Determine the (X, Y) coordinate at the center of the cell enclosing the given text.  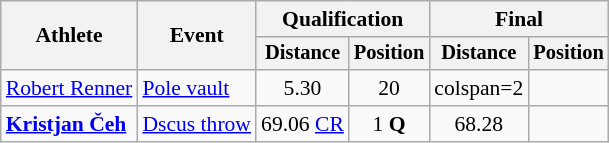
Kristjan Čeh (70, 124)
5.30 (302, 88)
20 (389, 88)
1 Q (389, 124)
Qualification (342, 19)
colspan=2 (478, 88)
Event (196, 36)
Athlete (70, 36)
Robert Renner (70, 88)
Pole vault (196, 88)
69.06 CR (302, 124)
Final (518, 19)
68.28 (478, 124)
Dscus throw (196, 124)
